Pinpoint the cell where the given text exists, returning its [X, Y] midpoint coordinate. 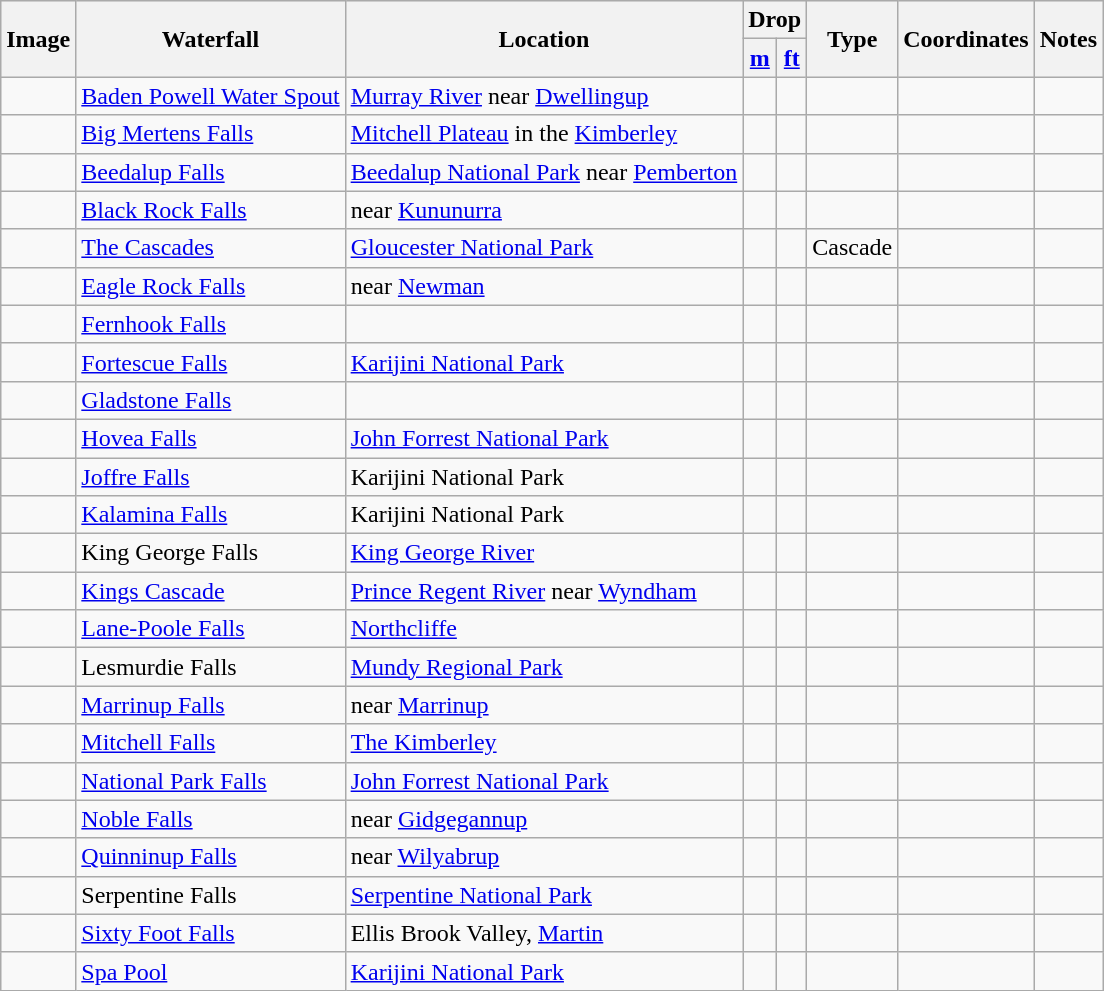
Northcliffe [544, 629]
King George River [544, 553]
Quinninup Falls [210, 857]
Big Mertens Falls [210, 134]
near Kununurra [544, 210]
Notes [1068, 39]
Gloucester National Park [544, 248]
Lane-Poole Falls [210, 629]
The Cascades [210, 248]
near Gidgegannup [544, 819]
Marrinup Falls [210, 705]
Hovea Falls [210, 438]
Image [38, 39]
Ellis Brook Valley, Martin [544, 933]
Serpentine National Park [544, 895]
Beedalup National Park near Pemberton [544, 172]
Mitchell Falls [210, 743]
near Wilyabrup [544, 857]
Coordinates [966, 39]
Sixty Foot Falls [210, 933]
The Kimberley [544, 743]
Noble Falls [210, 819]
near Newman [544, 286]
Eagle Rock Falls [210, 286]
Mundy Regional Park [544, 667]
m [760, 58]
Fortescue Falls [210, 362]
Murray River near Dwellingup [544, 96]
Beedalup Falls [210, 172]
Prince Regent River near Wyndham [544, 591]
Baden Powell Water Spout [210, 96]
Joffre Falls [210, 477]
near Marrinup [544, 705]
Black Rock Falls [210, 210]
King George Falls [210, 553]
Type [852, 39]
Kings Cascade [210, 591]
Drop [775, 20]
Fernhook Falls [210, 324]
Location [544, 39]
Cascade [852, 248]
Waterfall [210, 39]
Lesmurdie Falls [210, 667]
Serpentine Falls [210, 895]
Spa Pool [210, 971]
Mitchell Plateau in the Kimberley [544, 134]
Gladstone Falls [210, 400]
Kalamina Falls [210, 515]
ft [792, 58]
National Park Falls [210, 781]
